Extract the [x, y] coordinate from the center of the cell holding the provided text.  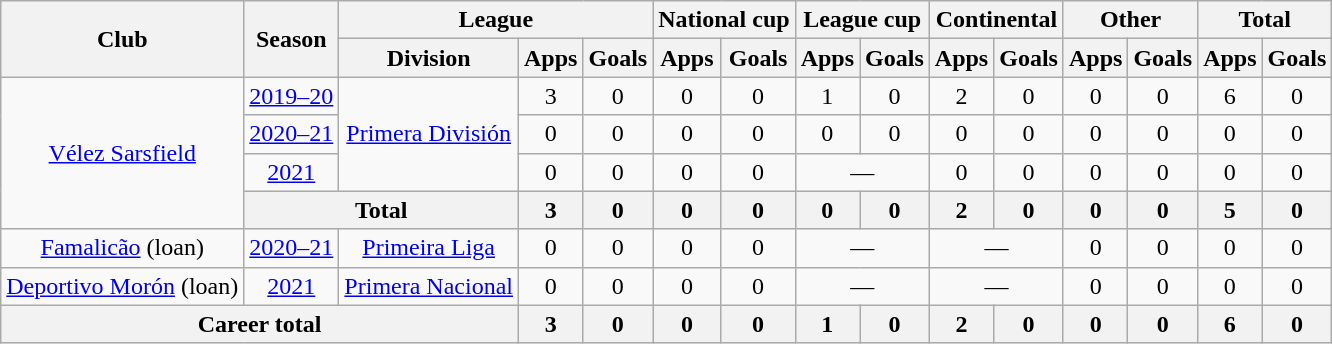
5 [1230, 210]
Career total [260, 324]
Primeira Liga [429, 248]
League cup [862, 20]
Season [292, 39]
Famalicão (loan) [122, 248]
Continental [996, 20]
Club [122, 39]
Vélez Sarsfield [122, 153]
Deportivo Morón (loan) [122, 286]
2019–20 [292, 96]
Primera División [429, 134]
Other [1130, 20]
Primera Nacional [429, 286]
National cup [724, 20]
Division [429, 58]
League [496, 20]
